Pinpoint the cell where the given text exists, returning its (x, y) midpoint coordinate. 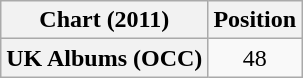
48 (255, 58)
UK Albums (OCC) (104, 58)
Position (255, 20)
Chart (2011) (104, 20)
